From the cell containing the given text, extract its center point as (X, Y) coordinate. 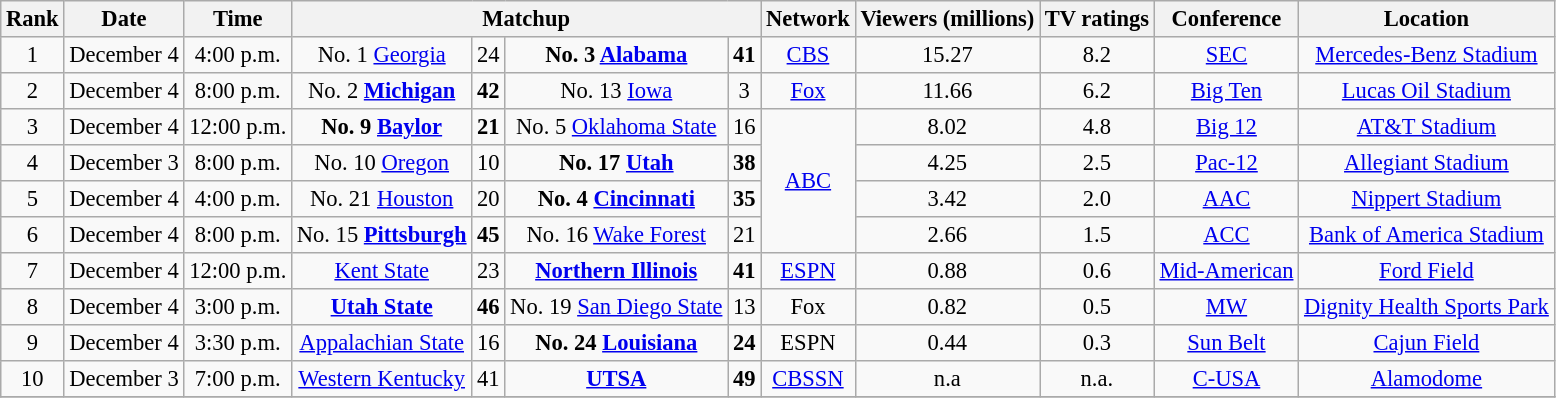
TV ratings (1098, 19)
MW (1226, 307)
Sun Belt (1226, 343)
3.42 (947, 199)
Date (124, 19)
No. 16 Wake Forest (616, 235)
Bank of America Stadium (1426, 235)
5 (32, 199)
23 (488, 271)
45 (488, 235)
7 (32, 271)
ACC (1226, 235)
20 (488, 199)
3:30 p.m. (238, 343)
Conference (1226, 19)
Ford Field (1426, 271)
8.2 (1098, 55)
SEC (1226, 55)
No. 24 Louisiana (616, 343)
46 (488, 307)
1.5 (1098, 235)
4 (32, 163)
Cajun Field (1426, 343)
n.a. (1098, 379)
No. 2 Michigan (382, 91)
Mercedes-Benz Stadium (1426, 55)
Dignity Health Sports Park (1426, 307)
2 (32, 91)
49 (744, 379)
Location (1426, 19)
No. 4 Cincinnati (616, 199)
Alamodome (1426, 379)
6.2 (1098, 91)
Rank (32, 19)
Appalachian State (382, 343)
13 (744, 307)
AT&T Stadium (1426, 127)
0.3 (1098, 343)
ABC (808, 181)
Western Kentucky (382, 379)
0.5 (1098, 307)
0.88 (947, 271)
No. 19 San Diego State (616, 307)
35 (744, 199)
3:00 p.m. (238, 307)
15.27 (947, 55)
Allegiant Stadium (1426, 163)
2.0 (1098, 199)
UTSA (616, 379)
6 (32, 235)
2.66 (947, 235)
Matchup (526, 19)
No. 5 Oklahoma State (616, 127)
No. 21 Houston (382, 199)
No. 13 Iowa (616, 91)
Northern Illinois (616, 271)
Network (808, 19)
38 (744, 163)
2.5 (1098, 163)
CBSSN (808, 379)
No. 17 Utah (616, 163)
7:00 p.m. (238, 379)
8.02 (947, 127)
9 (32, 343)
n.a (947, 379)
AAC (1226, 199)
Lucas Oil Stadium (1426, 91)
Utah State (382, 307)
No. 1 Georgia (382, 55)
Time (238, 19)
Pac-12 (1226, 163)
1 (32, 55)
No. 10 Oregon (382, 163)
Mid-American (1226, 271)
CBS (808, 55)
No. 9 Baylor (382, 127)
Big Ten (1226, 91)
Viewers (millions) (947, 19)
C-USA (1226, 379)
42 (488, 91)
Big 12 (1226, 127)
No. 15 Pittsburgh (382, 235)
0.82 (947, 307)
Nippert Stadium (1426, 199)
0.6 (1098, 271)
4.8 (1098, 127)
4.25 (947, 163)
Kent State (382, 271)
0.44 (947, 343)
8 (32, 307)
11.66 (947, 91)
No. 3 Alabama (616, 55)
